Detect which cell encompasses the target text, then output its (x, y) center coordinate. 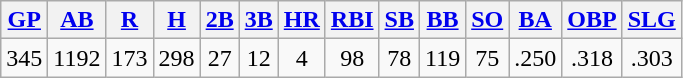
AB (77, 20)
2B (220, 20)
GP (24, 20)
27 (220, 58)
3B (258, 20)
BA (536, 20)
173 (130, 58)
4 (302, 58)
SO (488, 20)
SLG (652, 20)
R (130, 20)
.318 (592, 58)
78 (399, 58)
OBP (592, 20)
BB (442, 20)
.250 (536, 58)
.303 (652, 58)
HR (302, 20)
98 (352, 58)
12 (258, 58)
1192 (77, 58)
345 (24, 58)
SB (399, 20)
H (176, 20)
119 (442, 58)
RBI (352, 20)
298 (176, 58)
75 (488, 58)
